Pinpoint the cell where the given text exists, returning its [x, y] midpoint coordinate. 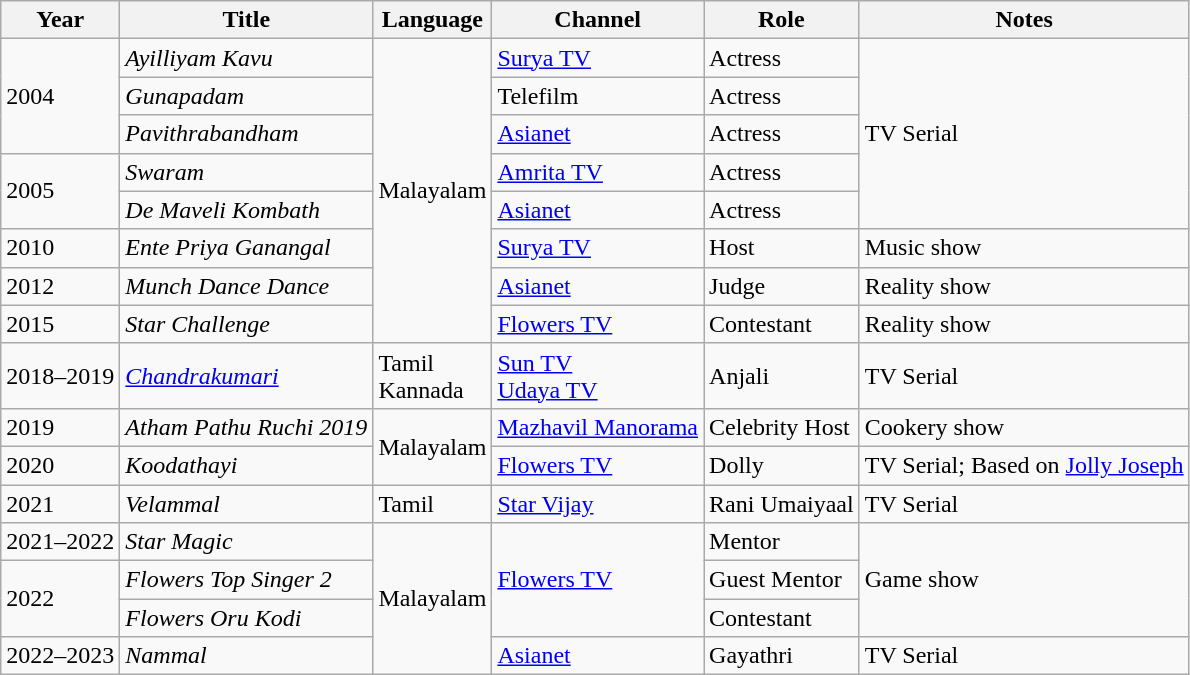
Host [782, 248]
2020 [60, 465]
2010 [60, 248]
Gunapadam [246, 96]
Cookery show [1024, 427]
2005 [60, 191]
Dolly [782, 465]
Chandrakumari [246, 376]
Tamil [432, 503]
2022–2023 [60, 656]
Game show [1024, 580]
2015 [60, 324]
2022 [60, 599]
2004 [60, 96]
Tamil Kannada [432, 376]
Star Vijay [598, 503]
Velammal [246, 503]
Anjali [782, 376]
2021–2022 [60, 542]
Ente Priya Ganangal [246, 248]
Guest Mentor [782, 580]
Atham Pathu Ruchi 2019 [246, 427]
Channel [598, 20]
Amrita TV [598, 172]
Language [432, 20]
2018–2019 [60, 376]
Star Challenge [246, 324]
Mentor [782, 542]
Koodathayi [246, 465]
Ayilliyam Kavu [246, 58]
Flowers Top Singer 2 [246, 580]
Year [60, 20]
Mazhavil Manorama [598, 427]
Nammal [246, 656]
Star Magic [246, 542]
De Maveli Kombath [246, 210]
Munch Dance Dance [246, 286]
Celebrity Host [782, 427]
Telefilm [598, 96]
TV Serial; Based on Jolly Joseph [1024, 465]
Notes [1024, 20]
Gayathri [782, 656]
2021 [60, 503]
Flowers Oru Kodi [246, 618]
Music show [1024, 248]
2019 [60, 427]
Pavithrabandham [246, 134]
Role [782, 20]
Title [246, 20]
Swaram [246, 172]
Sun TV Udaya TV [598, 376]
2012 [60, 286]
Judge [782, 286]
Rani Umaiyaal [782, 503]
